Capture the cell that displays the provided text and extract its (x, y) central coordinate. 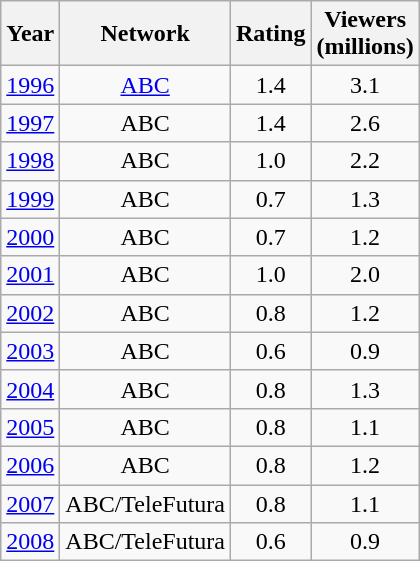
2006 (30, 465)
1999 (30, 199)
2004 (30, 389)
2003 (30, 351)
2005 (30, 427)
2002 (30, 313)
Network (146, 34)
3.1 (365, 85)
2007 (30, 503)
2.6 (365, 123)
2001 (30, 275)
Rating (271, 34)
1997 (30, 123)
1996 (30, 85)
2.2 (365, 161)
Viewers (millions) (365, 34)
2008 (30, 542)
1998 (30, 161)
2000 (30, 237)
2.0 (365, 275)
Year (30, 34)
